For the text-containing cell, return its midpoint in [X, Y] coordinate format. 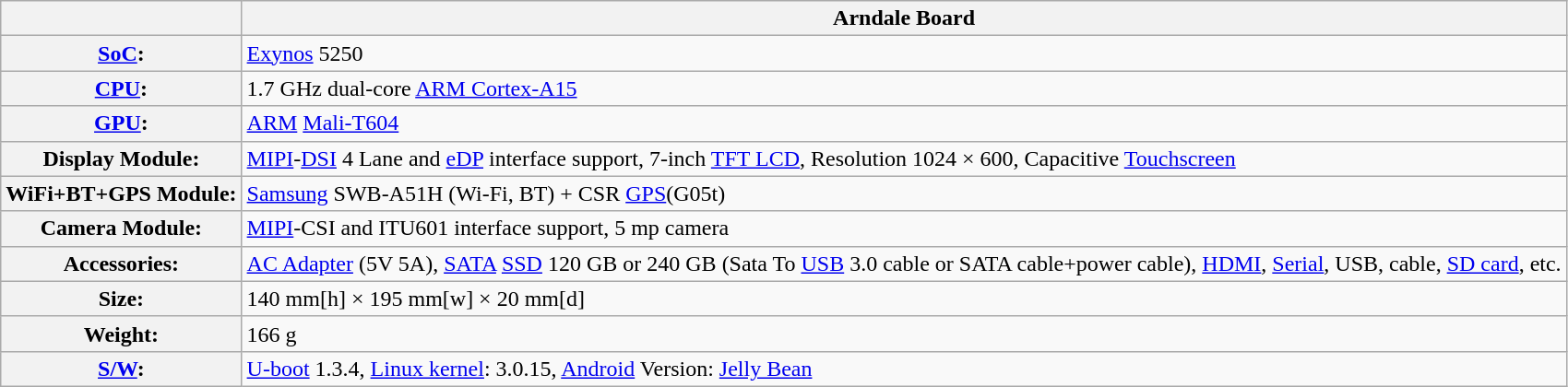
Size: [122, 299]
U-boot 1.3.4, Linux kernel: 3.0.15, Android Version: Jelly Bean [904, 369]
AC Adapter (5V 5A), SATA SSD 120 GB or 240 GB (Sata To USB 3.0 cable or SATA cable+power cable), HDMI, Serial, USB, cable, SD card, etc. [904, 264]
Camera Module: [122, 229]
1.7 GHz dual-core ARM Cortex-A15 [904, 88]
ARM Mali-T604 [904, 123]
MIPI-DSI 4 Lane and eDP interface support, 7-inch TFT LCD, Resolution 1024 × 600, Capacitive Touchscreen [904, 158]
MIPI-CSI and ITU601 interface support, 5 mp camera [904, 229]
140 mm[h] × 195 mm[w] × 20 mm[d] [904, 299]
Display Module: [122, 158]
166 g [904, 334]
Accessories: [122, 264]
CPU: [122, 88]
GPU: [122, 123]
Samsung SWB-A51H (Wi-Fi, BT) + CSR GPS(G05t) [904, 193]
S/W: [122, 369]
Exynos 5250 [904, 53]
Arndale Board [904, 18]
SoC: [122, 53]
WiFi+BT+GPS Module: [122, 193]
Weight: [122, 334]
